Capture the cell that displays the provided text and extract its [X, Y] central coordinate. 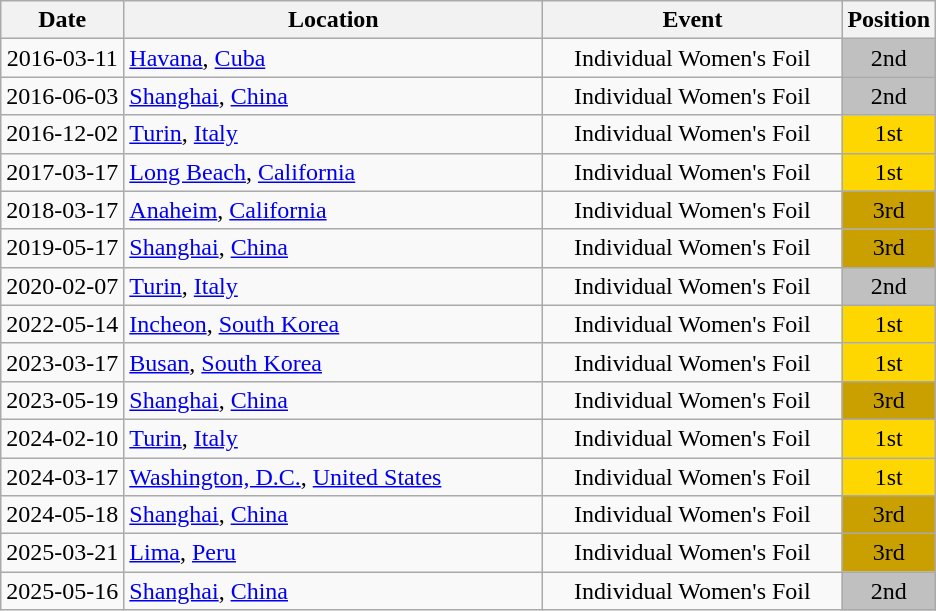
Location [334, 20]
Lima, Peru [334, 553]
Date [62, 20]
2016-12-02 [62, 134]
2025-05-16 [62, 591]
Havana, Cuba [334, 58]
2024-05-18 [62, 515]
2018-03-17 [62, 210]
Position [889, 20]
Busan, South Korea [334, 362]
2019-05-17 [62, 248]
2016-06-03 [62, 96]
2025-03-21 [62, 553]
2016-03-11 [62, 58]
2023-05-19 [62, 400]
Incheon, South Korea [334, 324]
Anaheim, California [334, 210]
Event [692, 20]
2020-02-07 [62, 286]
2022-05-14 [62, 324]
Washington, D.C., United States [334, 477]
2017-03-17 [62, 172]
Long Beach, California [334, 172]
2024-02-10 [62, 438]
2023-03-17 [62, 362]
2024-03-17 [62, 477]
